For the text-containing cell, return its midpoint in [x, y] coordinate format. 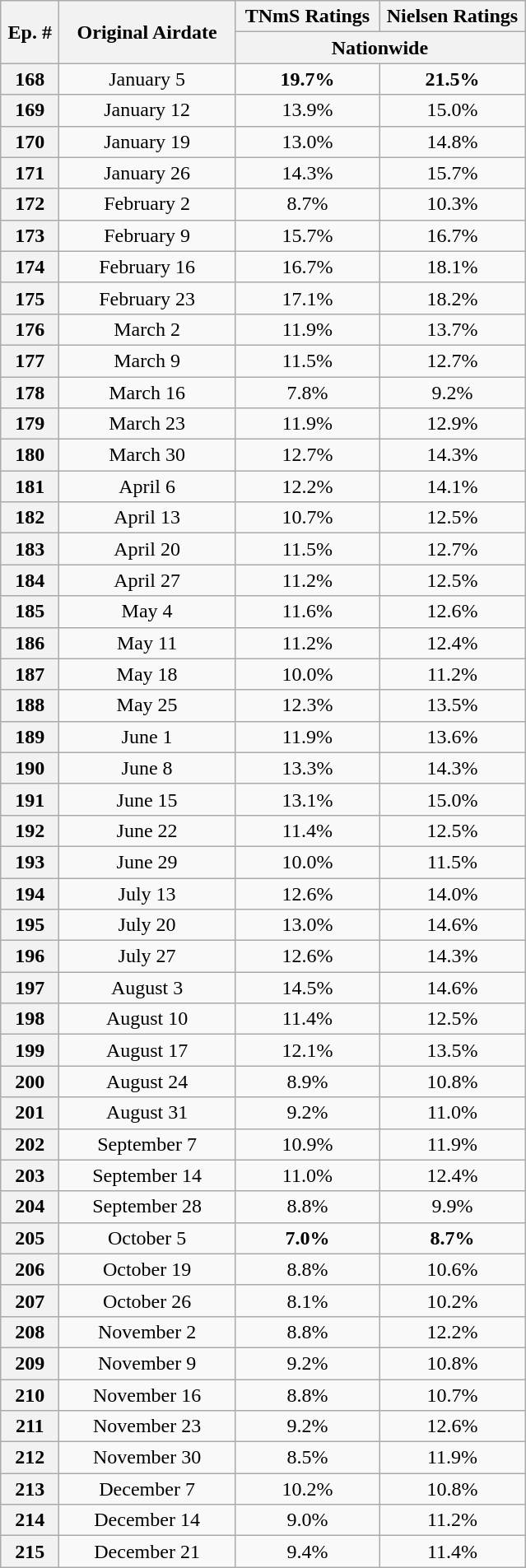
13.9% [307, 110]
174 [30, 267]
February 16 [147, 267]
9.4% [307, 1552]
213 [30, 1489]
210 [30, 1395]
May 18 [147, 674]
March 9 [147, 361]
215 [30, 1552]
June 29 [147, 862]
September 28 [147, 1207]
207 [30, 1300]
172 [30, 204]
June 8 [147, 768]
196 [30, 956]
April 13 [147, 518]
14.8% [452, 142]
173 [30, 235]
12.3% [307, 705]
January 5 [147, 79]
170 [30, 142]
212 [30, 1458]
October 5 [147, 1238]
193 [30, 862]
June 1 [147, 737]
178 [30, 393]
Original Airdate [147, 32]
November 16 [147, 1395]
169 [30, 110]
May 4 [147, 612]
186 [30, 643]
TNmS Ratings [307, 16]
Nationwide [379, 48]
10.6% [452, 1269]
188 [30, 705]
197 [30, 988]
17.1% [307, 298]
18.1% [452, 267]
206 [30, 1269]
March 23 [147, 424]
March 16 [147, 393]
191 [30, 799]
May 25 [147, 705]
13.1% [307, 799]
189 [30, 737]
April 20 [147, 549]
9.0% [307, 1520]
January 12 [147, 110]
13.3% [307, 768]
202 [30, 1144]
14.0% [452, 893]
August 10 [147, 1019]
9.9% [452, 1207]
7.0% [307, 1238]
Nielsen Ratings [452, 16]
201 [30, 1113]
September 7 [147, 1144]
208 [30, 1332]
194 [30, 893]
July 20 [147, 925]
184 [30, 580]
171 [30, 173]
211 [30, 1426]
21.5% [452, 79]
183 [30, 549]
June 22 [147, 831]
November 23 [147, 1426]
January 26 [147, 173]
8.1% [307, 1300]
190 [30, 768]
12.9% [452, 424]
181 [30, 486]
200 [30, 1082]
July 13 [147, 893]
November 9 [147, 1363]
March 30 [147, 455]
199 [30, 1050]
October 26 [147, 1300]
176 [30, 329]
204 [30, 1207]
11.6% [307, 612]
August 31 [147, 1113]
177 [30, 361]
July 27 [147, 956]
13.7% [452, 329]
10.3% [452, 204]
209 [30, 1363]
8.9% [307, 1082]
February 23 [147, 298]
February 9 [147, 235]
February 2 [147, 204]
September 14 [147, 1175]
19.7% [307, 79]
18.2% [452, 298]
185 [30, 612]
168 [30, 79]
175 [30, 298]
205 [30, 1238]
August 3 [147, 988]
August 17 [147, 1050]
182 [30, 518]
10.9% [307, 1144]
December 21 [147, 1552]
214 [30, 1520]
8.5% [307, 1458]
198 [30, 1019]
13.6% [452, 737]
November 2 [147, 1332]
March 2 [147, 329]
January 19 [147, 142]
203 [30, 1175]
179 [30, 424]
October 19 [147, 1269]
May 11 [147, 643]
192 [30, 831]
Ep. # [30, 32]
December 7 [147, 1489]
195 [30, 925]
180 [30, 455]
June 15 [147, 799]
November 30 [147, 1458]
14.1% [452, 486]
April 27 [147, 580]
December 14 [147, 1520]
187 [30, 674]
August 24 [147, 1082]
7.8% [307, 393]
14.5% [307, 988]
April 6 [147, 486]
12.1% [307, 1050]
